Return [x, y] of the center of cell containing provided text 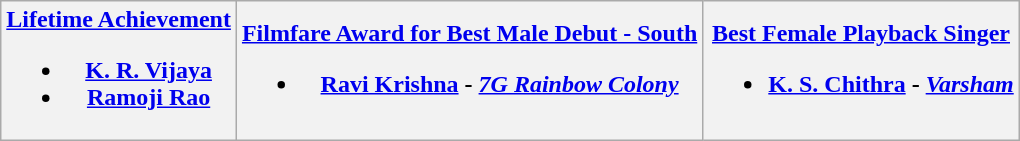
Lifetime AchievementK. R. VijayaRamoji Rao [119, 71]
Best Female Playback SingerK. S. Chithra - Varsham [861, 71]
Filmfare Award for Best Male Debut - SouthRavi Krishna - 7G Rainbow Colony [469, 71]
